Return (X, Y) of the center of cell containing provided text 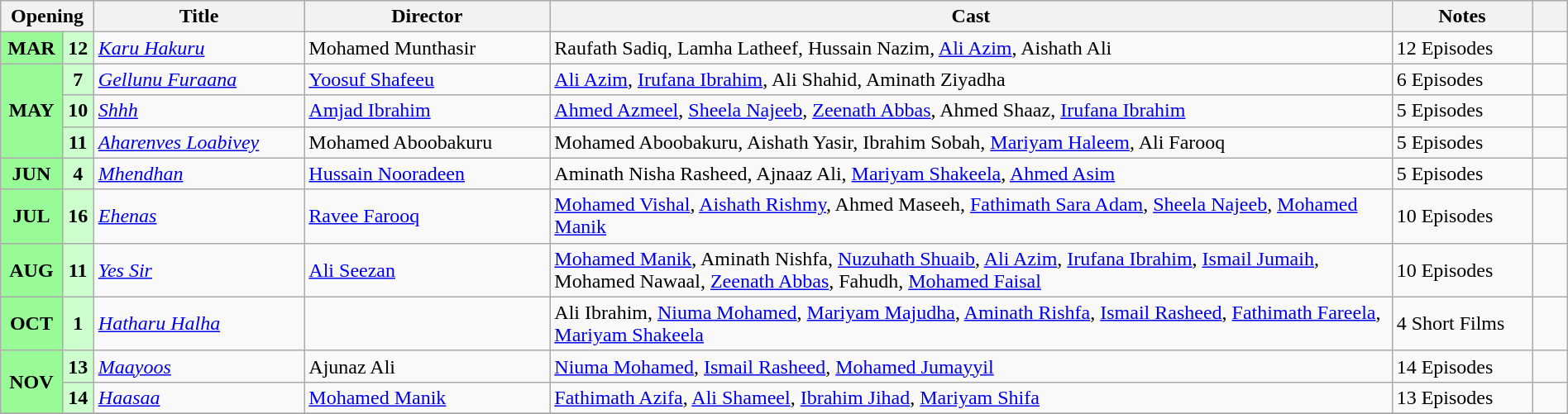
12 Episodes (1462, 48)
JUL (31, 217)
Yoosuf Shafeeu (427, 79)
Opening (48, 17)
Haasaa (198, 397)
Mohamed Aboobakuru, Aishath Yasir, Ibrahim Sobah, Mariyam Haleem, Ali Farooq (971, 142)
Ahmed Azmeel, Sheela Najeeb, Zeenath Abbas, Ahmed Shaaz, Irufana Ibrahim (971, 111)
Title (198, 17)
Niuma Mohamed, Ismail Rasheed, Mohamed Jumayyil (971, 366)
14 (78, 397)
4 Short Films (1462, 324)
Maayoos (198, 366)
AUG (31, 269)
Hatharu Halha (198, 324)
Ali Ibrahim, Niuma Mohamed, Mariyam Majudha, Aminath Rishfa, Ismail Rasheed, Fathimath Fareela, Mariyam Shakeela (971, 324)
Ajunaz Ali (427, 366)
Fathimath Azifa, Ali Shameel, Ibrahim Jihad, Mariyam Shifa (971, 397)
Aminath Nisha Rasheed, Ajnaaz Ali, Mariyam Shakeela, Ahmed Asim (971, 174)
Karu Hakuru (198, 48)
Hussain Nooradeen (427, 174)
Amjad Ibrahim (427, 111)
Ravee Farooq (427, 217)
12 (78, 48)
4 (78, 174)
MAY (31, 111)
Ali Azim, Irufana Ibrahim, Ali Shahid, Aminath Ziyadha (971, 79)
16 (78, 217)
Director (427, 17)
Mohamed Manik (427, 397)
6 Episodes (1462, 79)
13 (78, 366)
Yes Sir (198, 269)
Shhh (198, 111)
Ali Seezan (427, 269)
Mhendhan (198, 174)
Notes (1462, 17)
NOV (31, 382)
10 (78, 111)
OCT (31, 324)
Gellunu Furaana (198, 79)
Mohamed Aboobakuru (427, 142)
JUN (31, 174)
Mohamed Manik, Aminath Nishfa, Nuzuhath Shuaib, Ali Azim, Irufana Ibrahim, Ismail Jumaih, Mohamed Nawaal, Zeenath Abbas, Fahudh, Mohamed Faisal (971, 269)
Raufath Sadiq, Lamha Latheef, Hussain Nazim, Ali Azim, Aishath Ali (971, 48)
Ehenas (198, 217)
13 Episodes (1462, 397)
1 (78, 324)
Mohamed Munthasir (427, 48)
Mohamed Vishal, Aishath Rishmy, Ahmed Maseeh, Fathimath Sara Adam, Sheela Najeeb, Mohamed Manik (971, 217)
Aharenves Loabivey (198, 142)
Cast (971, 17)
14 Episodes (1462, 366)
7 (78, 79)
MAR (31, 48)
